Return the (X, Y) coordinate for the center point of the cell that contains the specified text.  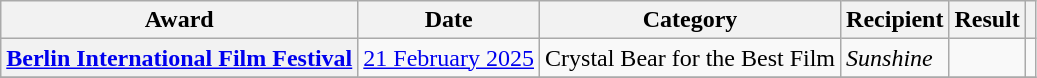
Berlin International Film Festival (180, 58)
Sunshine (895, 58)
Date (449, 20)
Recipient (895, 20)
Result (987, 20)
Crystal Bear for the Best Film (690, 58)
Award (180, 20)
Category (690, 20)
21 February 2025 (449, 58)
